Find where the given text appears and provide that cell's center as [X, Y] coordinate. 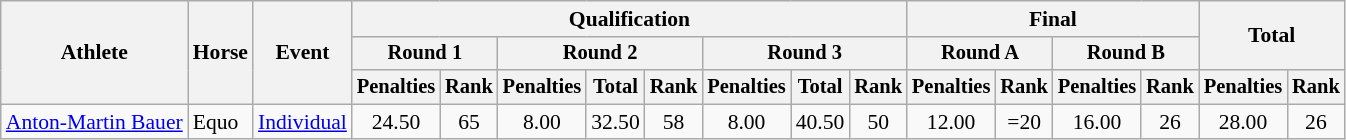
Qualification [630, 19]
16.00 [1097, 122]
Round 1 [425, 54]
40.50 [820, 122]
50 [878, 122]
Individual [302, 122]
12.00 [951, 122]
Anton-Martin Bauer [94, 122]
Round 2 [600, 54]
Round B [1126, 54]
Horse [220, 52]
Equo [220, 122]
Final [1053, 19]
=20 [1024, 122]
Round 3 [804, 54]
28.00 [1243, 122]
65 [469, 122]
32.50 [616, 122]
Athlete [94, 52]
24.50 [396, 122]
Round A [980, 54]
58 [674, 122]
Event [302, 52]
